Determine the [X, Y] coordinate at the center of the cell enclosing the given text.  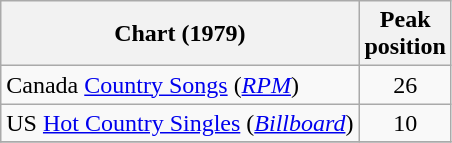
Chart (1979) [180, 34]
US Hot Country Singles (Billboard) [180, 123]
Canada Country Songs (RPM) [180, 85]
Peakposition [405, 34]
10 [405, 123]
26 [405, 85]
